Output the [X, Y] coordinate of the center of the cell containing the given text.  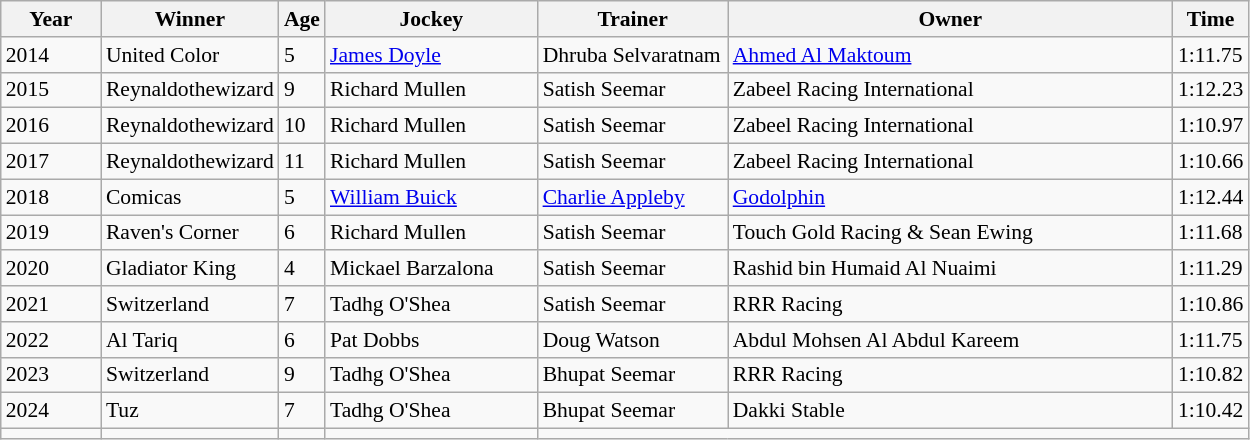
2019 [51, 233]
Pat Dobbs [432, 340]
Tuz [190, 411]
1:10.66 [1210, 162]
2016 [51, 126]
Winner [190, 19]
2020 [51, 269]
Time [1210, 19]
Jockey [432, 19]
2023 [51, 375]
Mickael Barzalona [432, 269]
Doug Watson [633, 340]
Ahmed Al Maktoum [950, 55]
2024 [51, 411]
United Color [190, 55]
2018 [51, 197]
Owner [950, 19]
1:10.42 [1210, 411]
Comicas [190, 197]
James Doyle [432, 55]
10 [302, 126]
1:10.97 [1210, 126]
4 [302, 269]
2015 [51, 90]
Touch Gold Racing & Sean Ewing [950, 233]
Trainer [633, 19]
Dakki Stable [950, 411]
1:12.44 [1210, 197]
Godolphin [950, 197]
Year [51, 19]
1:11.29 [1210, 269]
1:10.86 [1210, 304]
1:12.23 [1210, 90]
11 [302, 162]
Al Tariq [190, 340]
Gladiator King [190, 269]
Dhruba Selvaratnam [633, 55]
Abdul Mohsen Al Abdul Kareem [950, 340]
Age [302, 19]
2014 [51, 55]
Raven's Corner [190, 233]
1:11.68 [1210, 233]
Rashid bin Humaid Al Nuaimi [950, 269]
2021 [51, 304]
William Buick [432, 197]
2022 [51, 340]
1:10.82 [1210, 375]
2017 [51, 162]
Charlie Appleby [633, 197]
